Scan for the cell matching the given text and deliver its (X, Y) coordinate at center. 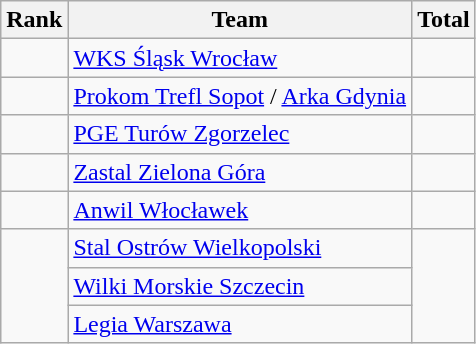
Stal Ostrów Wielkopolski (240, 248)
Anwil Włocławek (240, 210)
Prokom Trefl Sopot / Arka Gdynia (240, 96)
WKS Śląsk Wrocław (240, 58)
PGE Turów Zgorzelec (240, 134)
Total (444, 20)
Zastal Zielona Góra (240, 172)
Wilki Morskie Szczecin (240, 286)
Team (240, 20)
Legia Warszawa (240, 324)
Rank (34, 20)
